Find where the given text appears and provide that cell's center as [x, y] coordinate. 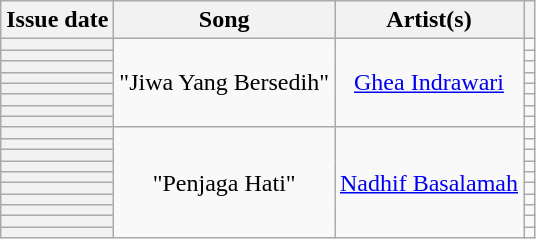
Issue date [58, 20]
"Penjaga Hati" [224, 182]
Ghea Indrawari [428, 83]
Song [224, 20]
"Jiwa Yang Bersedih" [224, 83]
Nadhif Basalamah [428, 182]
Artist(s) [428, 20]
